Search for the cell housing the specified text and yield its [x, y] center coordinate. 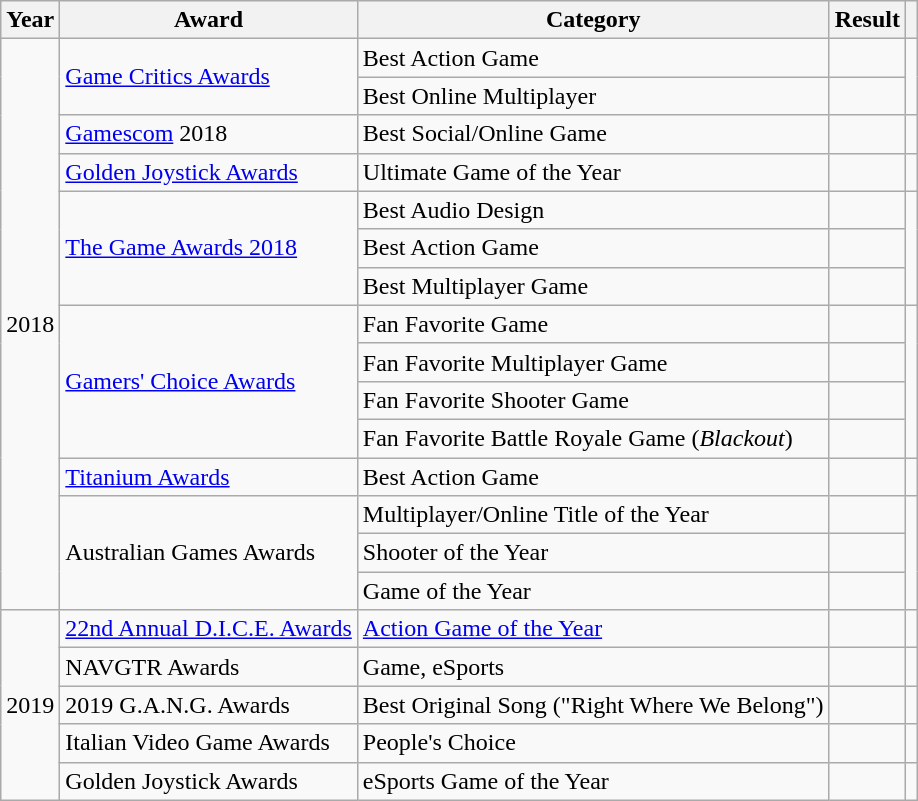
The Game Awards 2018 [209, 248]
Game of the Year [593, 591]
Best Online Multiplayer [593, 96]
Gamers' Choice Awards [209, 381]
Multiplayer/Online Title of the Year [593, 515]
Category [593, 20]
Action Game of the Year [593, 629]
Australian Games Awards [209, 553]
Fan Favorite Game [593, 324]
2019 G.A.N.G. Awards [209, 705]
Gamescom 2018 [209, 134]
eSports Game of the Year [593, 781]
Best Original Song ("Right Where We Belong") [593, 705]
Italian Video Game Awards [209, 743]
Shooter of the Year [593, 553]
Best Audio Design [593, 210]
Best Social/Online Game [593, 134]
Fan Favorite Battle Royale Game (Blackout) [593, 438]
2018 [30, 324]
Ultimate Game of the Year [593, 172]
Result [867, 20]
Game, eSports [593, 667]
Award [209, 20]
Fan Favorite Shooter Game [593, 400]
22nd Annual D.I.C.E. Awards [209, 629]
Best Multiplayer Game [593, 286]
2019 [30, 705]
Titanium Awards [209, 477]
Game Critics Awards [209, 77]
People's Choice [593, 743]
NAVGTR Awards [209, 667]
Year [30, 20]
Fan Favorite Multiplayer Game [593, 362]
